Find where the given text appears and provide that cell's center as [X, Y] coordinate. 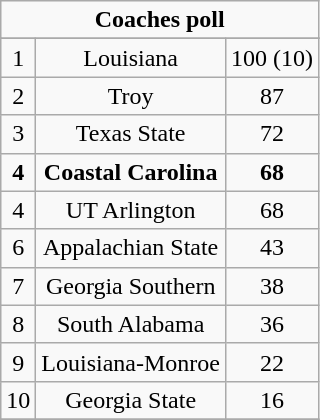
Troy [131, 96]
Louisiana [131, 58]
Coastal Carolina [131, 172]
1 [18, 58]
Georgia Southern [131, 286]
16 [272, 400]
South Alabama [131, 324]
UT Arlington [131, 210]
38 [272, 286]
87 [272, 96]
36 [272, 324]
Texas State [131, 134]
43 [272, 248]
72 [272, 134]
100 (10) [272, 58]
Georgia State [131, 400]
8 [18, 324]
10 [18, 400]
7 [18, 286]
9 [18, 362]
6 [18, 248]
3 [18, 134]
Louisiana-Monroe [131, 362]
Appalachian State [131, 248]
Coaches poll [160, 20]
2 [18, 96]
22 [272, 362]
